Pinpoint the cell where the given text exists, returning its [X, Y] midpoint coordinate. 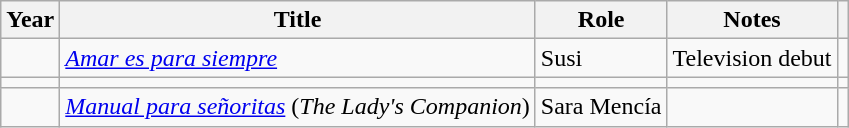
Sara Mencía [601, 107]
Role [601, 20]
Amar es para siempre [298, 58]
Manual para señoritas (The Lady's Companion) [298, 107]
Television debut [752, 58]
Title [298, 20]
Notes [752, 20]
Susi [601, 58]
Year [30, 20]
